Determine the (x, y) coordinate at the center of the cell enclosing the given text.  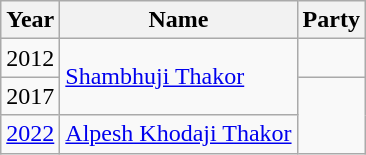
2022 (30, 134)
2012 (30, 58)
Name (178, 20)
Party (331, 20)
Year (30, 20)
Alpesh Khodaji Thakor (178, 134)
Shambhuji Thakor (178, 77)
2017 (30, 96)
